Find where the given text appears and provide that cell's center as (X, Y) coordinate. 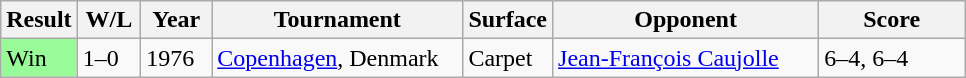
Win (39, 58)
Score (892, 20)
1–0 (109, 58)
6–4, 6–4 (892, 58)
W/L (109, 20)
Opponent (686, 20)
Jean-François Caujolle (686, 58)
Year (176, 20)
Carpet (508, 58)
1976 (176, 58)
Result (39, 20)
Surface (508, 20)
Copenhagen, Denmark (338, 58)
Tournament (338, 20)
